Return the [X, Y] coordinate for the center point of the cell that contains the specified text.  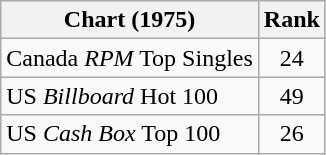
US Cash Box Top 100 [130, 134]
US Billboard Hot 100 [130, 96]
24 [292, 58]
49 [292, 96]
Rank [292, 20]
Chart (1975) [130, 20]
26 [292, 134]
Canada RPM Top Singles [130, 58]
